Return the (X, Y) coordinate for the center point of the cell that contains the specified text.  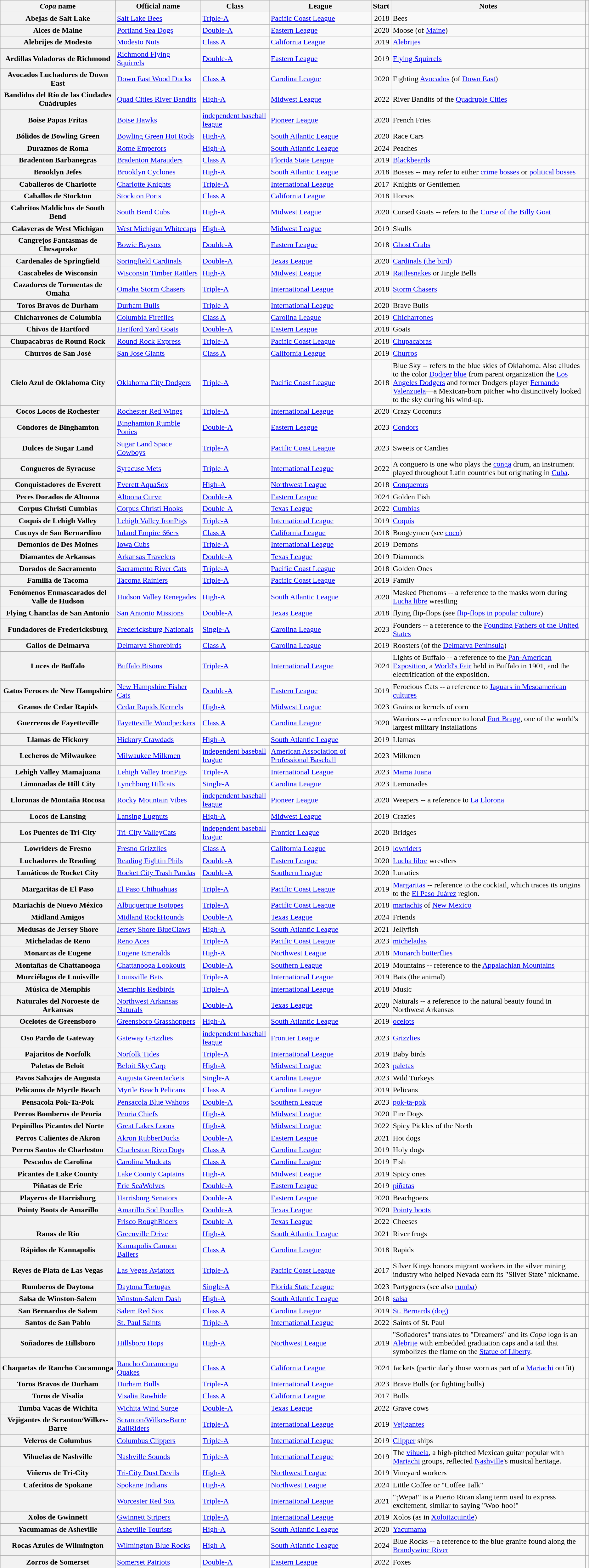
Montañas de Chattanooga (58, 965)
Bowling Green Hot Rods (158, 136)
Peaches (488, 148)
Reno Aces (158, 941)
Lunatics (488, 873)
Brave Bulls (or fighting bulls) (488, 1384)
Myrtle Beach Pelicans (158, 1090)
Santos de San Pablo (58, 1322)
Little Coffee or "Coffee Talk" (488, 1485)
Buffalo Bisons (158, 666)
Chicharrones (488, 317)
Family (488, 580)
Murciélagos de Louisville (58, 977)
San Bernardos de Salem (58, 1310)
Delmarva Shorebirds (158, 645)
Diamantes de Arkansas (58, 557)
Rocket City Trash Pandas (158, 873)
Hot dogs (488, 1138)
Crazies (488, 816)
Beachgoers (488, 1198)
Coquís de Lehigh Valley (58, 521)
Coquís (488, 521)
Limonadas de Hill City (58, 784)
Medusas de Jersey Shore (58, 929)
Caballos de Stockton (58, 196)
Golden Ones (488, 569)
Bosses -- may refer to either crime bosses or political bosses (488, 172)
Springfield Cardinals (158, 261)
Sweets or Candies (488, 448)
Llamas de Hickory (58, 739)
Guerreros de Fayetteville (58, 723)
St. Bernards (dog) (488, 1310)
Lehigh Valley Mamajuana (58, 772)
Down East Wood Ducks (158, 79)
Altoona Curve (158, 497)
Zorros de Somerset (58, 1562)
Dulces de Sugar Land (58, 448)
Cumbias (488, 509)
Pepinillos Picantes del Norte (58, 1126)
Grave cows (488, 1408)
Frisco RoughRiders (158, 1222)
Gatos Feroces de New Hampshire (58, 691)
Congueros de Syracuse (58, 468)
Mariachis de Nuevo México (58, 905)
Milwaukee Milkmen (158, 756)
Reading Fightin Phils (158, 861)
Chupacabras de Round Rock (58, 341)
Bradenton Barbanegras (58, 160)
Modesto Nuts (158, 42)
Chivos de Hartford (58, 329)
Goats (488, 329)
Horses (488, 196)
Jersey Shore BlueClaws (158, 929)
Rapids (488, 1250)
Demonios de Des Moines (58, 545)
Salsa de Winston-Salem (58, 1299)
Lucha libre wrestlers (488, 861)
Pelicans (488, 1090)
Caballeros de Charlotte (58, 184)
piñatas (488, 1186)
Lunáticos de Rocket City (58, 873)
Margaritas de El Paso (58, 889)
Lansing Lugnuts (158, 816)
Mountains -- reference to the Appalachian Mountains (488, 965)
Columbia Fireflies (158, 317)
Toros de Visalia (58, 1396)
Race Cars (488, 136)
Gwinnett Stripers (158, 1517)
Veleros de Columbus (58, 1441)
Alces de Maine (58, 30)
Perros Calientes de Akron (58, 1138)
Wisconsin Timber Rattlers (158, 273)
paletas (488, 1066)
Corpus Christi Cumbias (58, 509)
Nashville Sounds (158, 1457)
Diamonds (488, 557)
San Antonio Missions (158, 613)
Blue Rocks -- a reference to the blue granite found along the Brandywine River (488, 1546)
Richmond Flying Squirrels (158, 59)
French Fries (488, 120)
Music (488, 989)
Chaquetas de Rancho Cucamonga (58, 1367)
Fire Dogs (488, 1114)
Omaha Storm Chasers (158, 289)
Peoria Chiefs (158, 1114)
Everett AquaSox (158, 485)
flying flip-flops (see flip-flops in popular culture) (488, 613)
Quad Cities River Bandits (158, 99)
Friends (488, 917)
Micheladas de Reno (58, 941)
Cabritos Maldichos de South Bend (58, 212)
Locos de Lansing (58, 816)
Pescados de Carolina (58, 1162)
Bees (488, 18)
Cascabeles de Wisconsin (58, 273)
Bridges (488, 832)
Notes (488, 6)
Naturals -- a reference to the natural beauty found in Northwest Arkansas (488, 1005)
Sacramento River Cats (158, 569)
A conguero is one who plays the conga drum, an instrument played throughout Latin countries but originating in Cuba. (488, 468)
mariachis of New Mexico (488, 905)
Música de Memphis (58, 989)
Pensacola Blue Wahoos (158, 1102)
Monarch butterflies (488, 953)
Los Puentes de Tri-City (58, 832)
Vejigantes de Scranton/Wilkes-Barre (58, 1424)
"¡Wepa!" is a Puerto Rican slang term used to express excitement, similar to saying "Woo-hoo!" (488, 1501)
Perros Santos de Charleston (58, 1150)
Xolos (as in Xoloitzcuintle) (488, 1517)
Somerset Patriots (158, 1562)
Churros (488, 353)
Rochester Red Wings (158, 411)
Midland RockHounds (158, 917)
Clipper ships (488, 1441)
Cheeses (488, 1222)
Charlotte Knights (158, 184)
The vihuela, a high-pitched Mexican guitar popular with Mariachi groups, reflected Nashville's musical heritage. (488, 1457)
Pointy Boots de Amarillo (58, 1210)
Cielo Azul de Oklahoma City (58, 382)
Bowie Baysox (158, 245)
Pensacola Pok-Ta-Pok (58, 1102)
Jellyfish (488, 929)
Las Vegas Aviators (158, 1271)
Norfolk Tides (158, 1054)
Spicy Pickles of the North (488, 1126)
Spokane Indians (158, 1485)
Flying Squirrels (488, 59)
Weepers -- a reference to La Llorona (488, 800)
Wichita Wind Surge (158, 1408)
Class (235, 6)
Inland Empire 66ers (158, 533)
Tumba Vacas de Wichita (58, 1408)
Boise Papas Fritas (58, 120)
Bats (the animal) (488, 977)
Greenville Drive (158, 1234)
Warriors -- a reference to local Fort Bragg, one of the world's largest military installations (488, 723)
Blackbeards (488, 160)
Ocelotes de Greensboro (58, 1022)
San Jose Giants (158, 353)
Rumberos de Daytona (58, 1287)
Granos de Cedar Rapids (58, 707)
Reyes de Plata de Las Vegas (58, 1271)
Cafecitos de Spokane (58, 1485)
Hickory Crawdads (158, 739)
Condors (488, 427)
Brooklyn Cyclones (158, 172)
Bradenton Marauders (158, 160)
Monarcas de Eugene (58, 953)
Chupacabras (488, 341)
Lloronas de Montaña Rocosa (58, 800)
Storm Chasers (488, 289)
Start (381, 6)
Lecheros de Milwaukee (58, 756)
River frogs (488, 1234)
Cedar Rapids Kernels (158, 707)
Lights of Buffalo -- a reference to the Pan-American Exposition, a World's Fair held in Buffalo in 1901, and the electrification of the exposition. (488, 666)
Brooklyn Jefes (58, 172)
Asheville Tourists (158, 1529)
American Association of Professional Baseball (320, 756)
Peces Dorados de Altoona (58, 497)
Salem Red Sox (158, 1310)
Ferocious Cats -- a reference to Jaguars in Mesoamerican cultures (488, 691)
Official name (158, 6)
Duraznos de Roma (58, 148)
Cocos Locos de Rochester (58, 411)
Scranton/Wilkes-Barre RailRiders (158, 1424)
Ghost Crabs (488, 245)
Rancho Cucamonga Quakes (158, 1367)
Hartford Yard Goats (158, 329)
Fredericksburg Nationals (158, 629)
Arkansas Travelers (158, 557)
Roosters (of the Delmarva Peninsula) (488, 645)
ocelots (488, 1022)
Rattlesnakes or Jingle Bells (488, 273)
Brave Bulls (488, 305)
Familia de Tacoma (58, 580)
Eugene Emeralds (158, 953)
Perros Bomberos de Peoria (58, 1114)
Dorados de Sacramento (58, 569)
Vihuelas de Nashville (58, 1457)
Gallos de Delmarva (58, 645)
Yacumamas de Asheville (58, 1529)
Gateway Grizzlies (158, 1038)
Foxes (488, 1562)
Cardenales de Springfield (58, 261)
Naturales del Noroeste de Arkansas (58, 1005)
Cóndores de Binghamton (58, 427)
Piñatas de Erie (58, 1186)
Bulls (488, 1396)
Crazy Coconuts (488, 411)
Avocados Luchadores de Down East (58, 79)
League (320, 6)
Oso Pardo de Gateway (58, 1038)
Augusta GreenJackets (158, 1078)
Worcester Red Sox (158, 1501)
New Hampshire Fisher Cats (158, 691)
South Bend Cubs (158, 212)
Binghamton Rumble Ponies (158, 427)
Bandidos del Río de las Ciudades Cuádruples (58, 99)
Iowa Cubs (158, 545)
Ranas de Rio (58, 1234)
Fayetteville Woodpeckers (158, 723)
Milkmen (488, 756)
Visalia Rawhide (158, 1396)
Stockton Ports (158, 196)
Masked Phenoms -- a reference to the masks worn during Lucha libre wrestling (488, 597)
Calaveras de West Michigan (58, 229)
Cursed Goats -- refers to the Curse of the Billy Goat (488, 212)
Amarillo Sod Poodles (158, 1210)
Erie SeaWolves (158, 1186)
Fundadores de Fredericksburg (58, 629)
Winston-Salem Dash (158, 1299)
Vineyard workers (488, 1473)
Chicharrones de Columbia (58, 317)
Hudson Valley Renegades (158, 597)
Kannapolis Cannon Ballers (158, 1250)
Flying Chanclas de San Antonio (58, 613)
Oklahoma City Dodgers (158, 382)
Saints of St. Paul (488, 1322)
Golden Fish (488, 497)
Llamas (488, 739)
Fresno Grizzlies (158, 849)
Albuquerque Isotopes (158, 905)
Grizzlies (488, 1038)
Mama Juana (488, 772)
Playeros de Harrisburg (58, 1198)
Partygoers (see also rumba) (488, 1287)
Abejas de Salt Lake (58, 18)
Churros de San José (58, 353)
Tacoma Rainiers (158, 580)
Cardinals (the bird) (488, 261)
Fenómenos Enmascarados del Valle de Hudson (58, 597)
Copa name (58, 6)
Picantes de Lake County (58, 1174)
Rome Emperors (158, 148)
Soñadores de Hillsboro (58, 1343)
Cangrejos Fantasmas de Chesapeake (58, 245)
Round Rock Express (158, 341)
Rápidos de Kannapolis (58, 1250)
Luchadores de Reading (58, 861)
Tri-City ValleyCats (158, 832)
pok-ta-pok (488, 1102)
Daytona Tortugas (158, 1287)
Paletas de Beloit (58, 1066)
Louisville Bats (158, 977)
Moose (of Maine) (488, 30)
Conquerors (488, 485)
Salt Lake Bees (158, 18)
Holy dogs (488, 1150)
Great Lakes Loons (158, 1126)
Sugar Land Space Cowboys (158, 448)
Jackets (particularly those worn as part of a Mariachi outfit) (488, 1367)
Corpus Christi Hooks (158, 509)
Yacumama (488, 1529)
Akron RubberDucks (158, 1138)
Alebrijes de Modesto (58, 42)
Beloit Sky Carp (158, 1066)
Midland Amigos (58, 917)
Conquistadores de Everett (58, 485)
Rocas Azules de Wilmington (58, 1546)
Bólidos de Bowling Green (58, 136)
Pavos Salvajes de Augusta (58, 1078)
Fish (488, 1162)
Wild Turkeys (488, 1078)
Rocky Mountain Vibes (158, 800)
Cucuys de San Bernardino (58, 533)
Columbus Clippers (158, 1441)
Boise Hawks (158, 120)
Demons (488, 545)
micheladas (488, 941)
Greensboro Grasshoppers (158, 1022)
Fighting Avocados (of Down East) (488, 79)
Lemonades (488, 784)
salsa (488, 1299)
Ardillas Voladoras de Richmond (58, 59)
Skulls (488, 229)
Lynchburg Hillcats (158, 784)
Syracuse Mets (158, 468)
St. Paul Saints (158, 1322)
Pajaritos de Norfolk (58, 1054)
Cazadores de Tormentas de Omaha (58, 289)
Grains or kernels of corn (488, 707)
Luces de Buffalo (58, 666)
Pointy boots (488, 1210)
Pelícanos de Myrtle Beach (58, 1090)
Hillsboro Hops (158, 1343)
Tri-City Dust Devils (158, 1473)
Vejigantes (488, 1424)
lowriders (488, 849)
Founders -- a reference to the Founding Fathers of the United States (488, 629)
Xolos de Gwinnett (58, 1517)
Knights or Gentlemen (488, 184)
Lake County Captains (158, 1174)
Portland Sea Dogs (158, 30)
Harrisburg Senators (158, 1198)
Baby birds (488, 1054)
Wilmington Blue Rocks (158, 1546)
Viñeros de Tri-City (58, 1473)
Margaritas -- reference to the cocktail, which traces its origins to the El Paso-Juárez region. (488, 889)
West Michigan Whitecaps (158, 229)
Alebrijes (488, 42)
Charleston RiverDogs (158, 1150)
Chattanooga Lookouts (158, 965)
Spicy ones (488, 1174)
Northwest Arkansas Naturals (158, 1005)
Silver Kings honors migrant workers in the silver mining industry who helped Nevada earn its "Silver State" nickname. (488, 1271)
Boogeymen (see coco) (488, 533)
El Paso Chihuahuas (158, 889)
Memphis Redbirds (158, 989)
Carolina Mudcats (158, 1162)
River Bandits of the Quadruple Cities (488, 99)
Lowriders de Fresno (58, 849)
